Identify which cell holds the provided text, then report its [x, y] central coordinate. 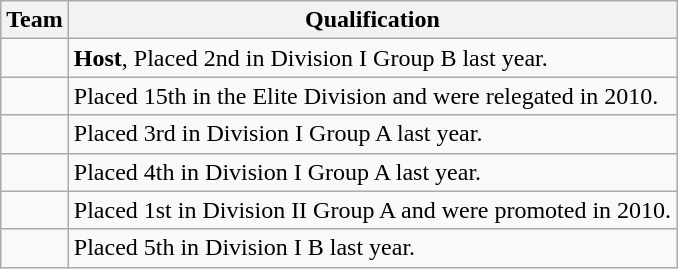
Placed 1st in Division II Group A and were promoted in 2010. [372, 210]
Host, Placed 2nd in Division I Group B last year. [372, 58]
Placed 4th in Division I Group A last year. [372, 172]
Team [35, 20]
Placed 3rd in Division I Group A last year. [372, 134]
Placed 15th in the Elite Division and were relegated in 2010. [372, 96]
Placed 5th in Division I B last year. [372, 248]
Qualification [372, 20]
